Determine the (x, y) coordinate at the center of the cell enclosing the given text.  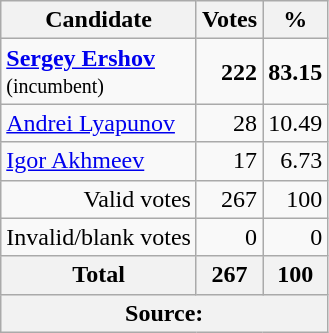
Invalid/blank votes (99, 237)
28 (229, 123)
Sergey Ershov(incumbent) (99, 72)
222 (229, 72)
Total (99, 275)
% (296, 20)
Candidate (99, 20)
Andrei Lyapunov (99, 123)
83.15 (296, 72)
Valid votes (99, 199)
6.73 (296, 161)
Votes (229, 20)
10.49 (296, 123)
Source: (164, 313)
17 (229, 161)
Igor Akhmeev (99, 161)
